Identify which cell holds the provided text, then report its (x, y) central coordinate. 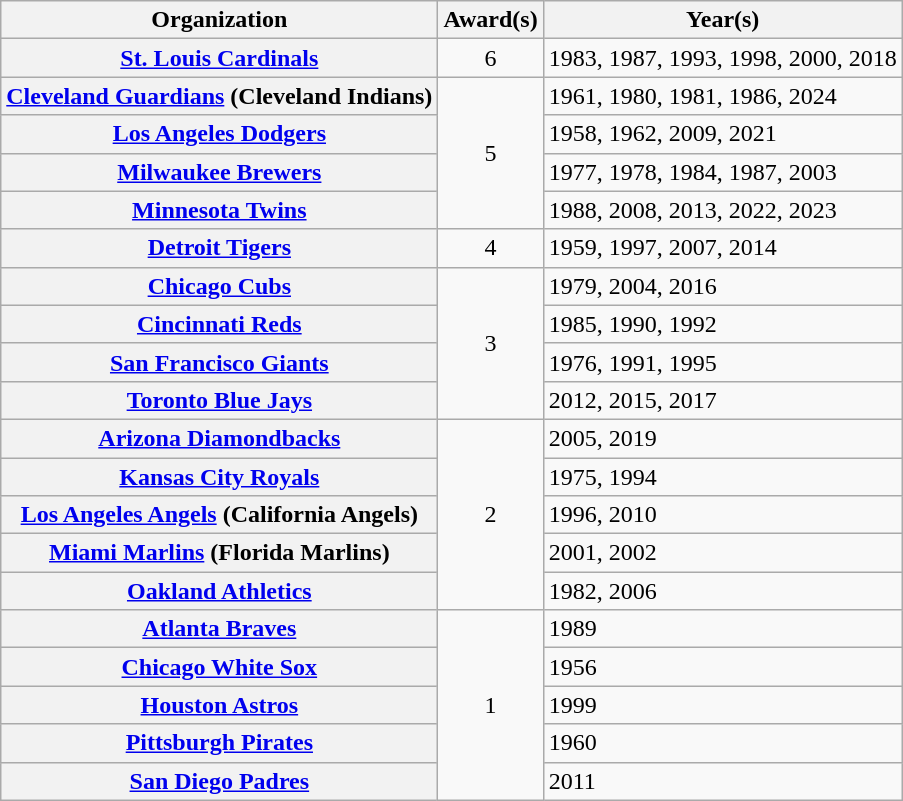
Miami Marlins (Florida Marlins) (220, 553)
Year(s) (722, 20)
1988, 2008, 2013, 2022, 2023 (722, 210)
1999 (722, 705)
1982, 2006 (722, 591)
2011 (722, 781)
Award(s) (490, 20)
Houston Astros (220, 705)
1996, 2010 (722, 515)
Pittsburgh Pirates (220, 743)
Detroit Tigers (220, 248)
1959, 1997, 2007, 2014 (722, 248)
3 (490, 343)
Minnesota Twins (220, 210)
1960 (722, 743)
1975, 1994 (722, 477)
5 (490, 153)
Arizona Diamondbacks (220, 438)
Cincinnati Reds (220, 324)
Organization (220, 20)
1983, 1987, 1993, 1998, 2000, 2018 (722, 58)
1976, 1991, 1995 (722, 362)
4 (490, 248)
6 (490, 58)
2012, 2015, 2017 (722, 400)
Toronto Blue Jays (220, 400)
1977, 1978, 1984, 1987, 2003 (722, 172)
Los Angeles Angels (California Angels) (220, 515)
1961, 1980, 1981, 1986, 2024 (722, 96)
1 (490, 705)
Atlanta Braves (220, 629)
2005, 2019 (722, 438)
San Francisco Giants (220, 362)
Chicago White Sox (220, 667)
1979, 2004, 2016 (722, 286)
Los Angeles Dodgers (220, 134)
1956 (722, 667)
2 (490, 514)
2001, 2002 (722, 553)
Chicago Cubs (220, 286)
St. Louis Cardinals (220, 58)
Oakland Athletics (220, 591)
Kansas City Royals (220, 477)
1989 (722, 629)
1958, 1962, 2009, 2021 (722, 134)
1985, 1990, 1992 (722, 324)
Milwaukee Brewers (220, 172)
Cleveland Guardians (Cleveland Indians) (220, 96)
San Diego Padres (220, 781)
